Provide the [X, Y] coordinate of the cell's center where the given text is located.  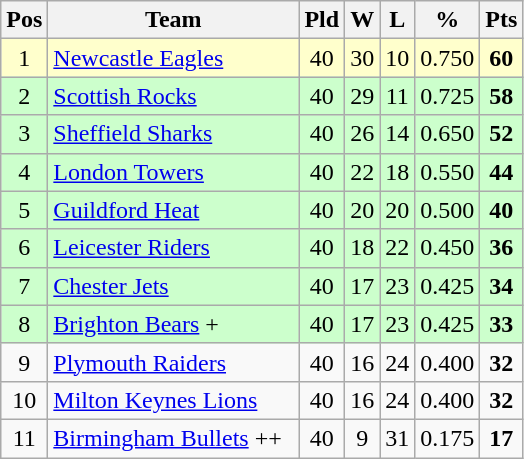
0.725 [448, 96]
6 [24, 248]
Birmingham Bullets ++ [174, 438]
1 [24, 58]
31 [398, 438]
0.650 [448, 134]
Leicester Riders [174, 248]
0.500 [448, 210]
0.750 [448, 58]
London Towers [174, 172]
14 [398, 134]
29 [362, 96]
58 [502, 96]
Milton Keynes Lions [174, 400]
52 [502, 134]
Pld [322, 20]
Scottish Rocks [174, 96]
0.450 [448, 248]
26 [362, 134]
Plymouth Raiders [174, 362]
Pos [24, 20]
33 [502, 324]
36 [502, 248]
Team [174, 20]
% [448, 20]
Pts [502, 20]
60 [502, 58]
Sheffield Sharks [174, 134]
3 [24, 134]
34 [502, 286]
7 [24, 286]
Guildford Heat [174, 210]
Newcastle Eagles [174, 58]
Brighton Bears + [174, 324]
0.550 [448, 172]
W [362, 20]
30 [362, 58]
2 [24, 96]
0.175 [448, 438]
8 [24, 324]
5 [24, 210]
L [398, 20]
44 [502, 172]
4 [24, 172]
Chester Jets [174, 286]
